Return the [X, Y] coordinate for the center point of the cell that contains the specified text.  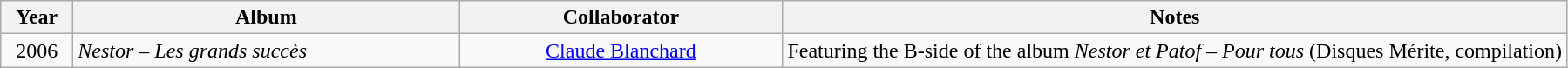
2006 [37, 51]
Featuring the B-side of the album Nestor et Patof – Pour tous (Disques Mérite, compilation) [1175, 51]
Claude Blanchard [621, 51]
Nestor – Les grands succès [267, 51]
Notes [1175, 17]
Album [267, 17]
Collaborator [621, 17]
Year [37, 17]
